Locate the cell with the specified text and output its (x, y) center coordinate. 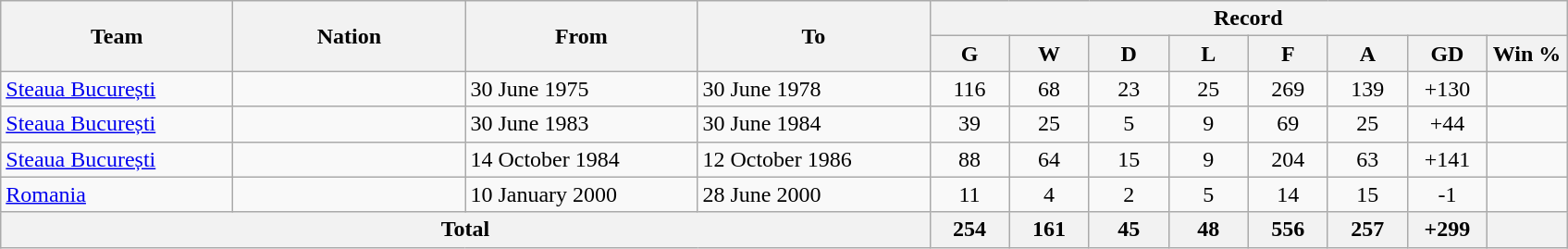
39 (969, 124)
14 (1288, 194)
-1 (1447, 194)
Total (465, 230)
4 (1049, 194)
30 June 1975 (581, 89)
257 (1367, 230)
To (814, 36)
F (1288, 54)
12 October 1986 (814, 159)
G (969, 54)
30 June 1983 (581, 124)
+299 (1447, 230)
14 October 1984 (581, 159)
Nation (350, 36)
45 (1129, 230)
69 (1288, 124)
A (1367, 54)
Romania (117, 194)
D (1129, 54)
556 (1288, 230)
W (1049, 54)
+44 (1447, 124)
68 (1049, 89)
161 (1049, 230)
63 (1367, 159)
269 (1288, 89)
2 (1129, 194)
30 June 1978 (814, 89)
64 (1049, 159)
10 January 2000 (581, 194)
From (581, 36)
Win % (1526, 54)
30 June 1984 (814, 124)
23 (1129, 89)
GD (1447, 54)
254 (969, 230)
139 (1367, 89)
11 (969, 194)
L (1208, 54)
Record (1248, 19)
Team (117, 36)
48 (1208, 230)
116 (969, 89)
28 June 2000 (814, 194)
+130 (1447, 89)
204 (1288, 159)
88 (969, 159)
+141 (1447, 159)
